Return the [X, Y] coordinate for the center point of the cell that contains the specified text.  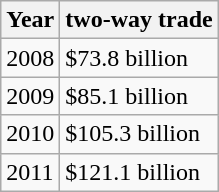
2008 [30, 58]
$85.1 billion [139, 96]
$121.1 billion [139, 172]
$73.8 billion [139, 58]
2009 [30, 96]
Year [30, 20]
two-way trade [139, 20]
$105.3 billion [139, 134]
2011 [30, 172]
2010 [30, 134]
